From the cell containing the given text, extract its center point as (X, Y) coordinate. 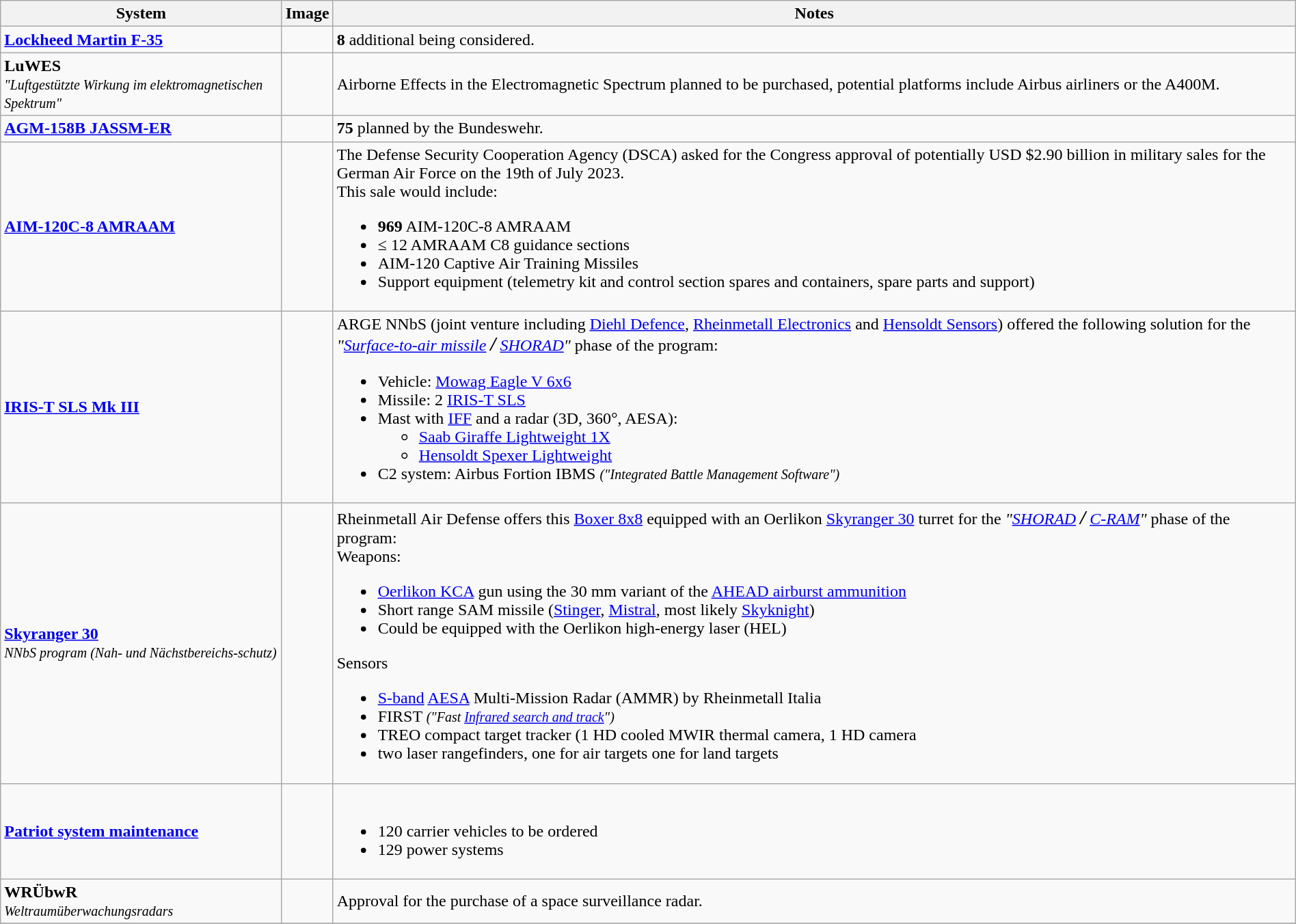
Skyranger 30NNbS program (Nah- und Nächstbereichs-schutz) (141, 643)
LuWES"Luftgestützte Wirkung im elektromagnetischen Spektrum" (141, 84)
120 carrier vehicles to be ordered129 power systems (814, 831)
Patriot system maintenance (141, 831)
IRIS-T SLS Mk III (141, 407)
8 additional being considered. (814, 40)
System (141, 14)
Approval for the purchase of a space surveillance radar. (814, 901)
WRÜbwRWeltraumüberwachungsradars (141, 901)
AIM-120C-8 AMRAAM (141, 226)
Lockheed Martin F-35 (141, 40)
Notes (814, 14)
Airborne Effects in the Electromagnetic Spectrum planned to be purchased, potential platforms include Airbus airliners or the A400M. (814, 84)
Image (308, 14)
AGM-158B JASSM-ER (141, 128)
75 planned by the Bundeswehr. (814, 128)
